From the cell containing the given text, extract its center point as (X, Y) coordinate. 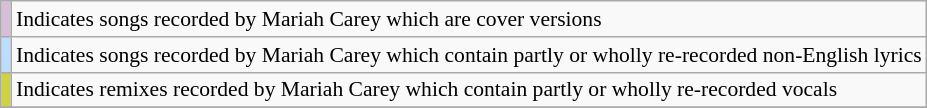
Indicates remixes recorded by Mariah Carey which contain partly or wholly re-recorded vocals (469, 90)
Indicates songs recorded by Mariah Carey which contain partly or wholly re-recorded non-English lyrics (469, 55)
Indicates songs recorded by Mariah Carey which are cover versions (469, 19)
